Detect which cell encompasses the target text, then output its (X, Y) center coordinate. 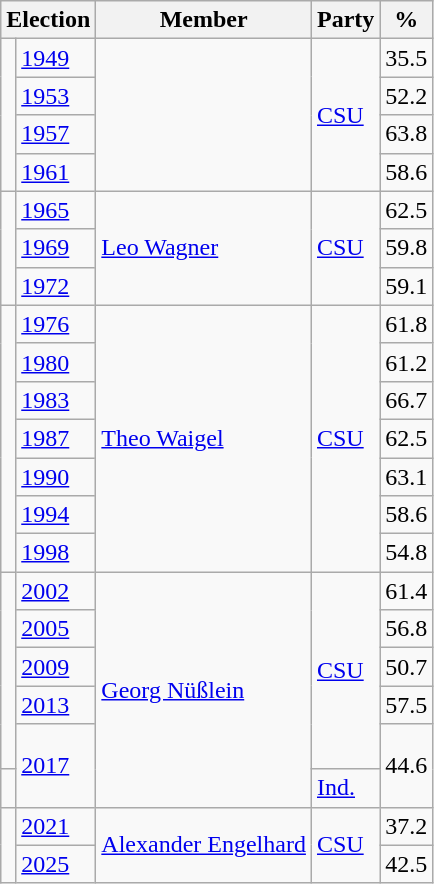
59.1 (406, 286)
Theo Waigel (204, 438)
1998 (56, 553)
1980 (56, 362)
56.8 (406, 629)
1990 (56, 477)
42.5 (406, 864)
Party (345, 20)
61.4 (406, 591)
2002 (56, 591)
61.8 (406, 324)
2025 (56, 864)
35.5 (406, 58)
52.2 (406, 96)
2005 (56, 629)
59.8 (406, 248)
1969 (56, 248)
Leo Wagner (204, 248)
Election (48, 20)
1949 (56, 58)
Member (204, 20)
Ind. (345, 788)
1972 (56, 286)
57.5 (406, 705)
Georg Nüßlein (204, 690)
% (406, 20)
50.7 (406, 667)
2009 (56, 667)
37.2 (406, 826)
44.6 (406, 766)
1953 (56, 96)
66.7 (406, 400)
1957 (56, 134)
1987 (56, 438)
2013 (56, 705)
1994 (56, 515)
63.8 (406, 134)
Alexander Engelhard (204, 845)
2017 (56, 766)
1976 (56, 324)
63.1 (406, 477)
1965 (56, 210)
61.2 (406, 362)
54.8 (406, 553)
1961 (56, 172)
1983 (56, 400)
2021 (56, 826)
